Output the (x, y) coordinate of the center of the cell containing the given text.  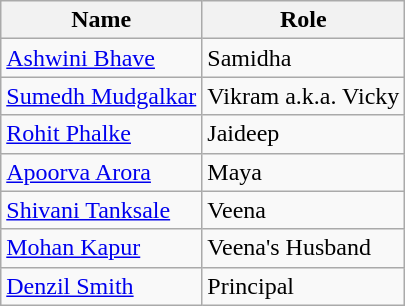
Mohan Kapur (102, 248)
Apoorva Arora (102, 172)
Jaideep (304, 134)
Rohit Phalke (102, 134)
Role (304, 20)
Maya (304, 172)
Denzil Smith (102, 286)
Ashwini Bhave (102, 58)
Veena (304, 210)
Samidha (304, 58)
Name (102, 20)
Shivani Tanksale (102, 210)
Vikram a.k.a. Vicky (304, 96)
Veena's Husband (304, 248)
Principal (304, 286)
Sumedh Mudgalkar (102, 96)
